Locate the cell with the specified text and output its (X, Y) center coordinate. 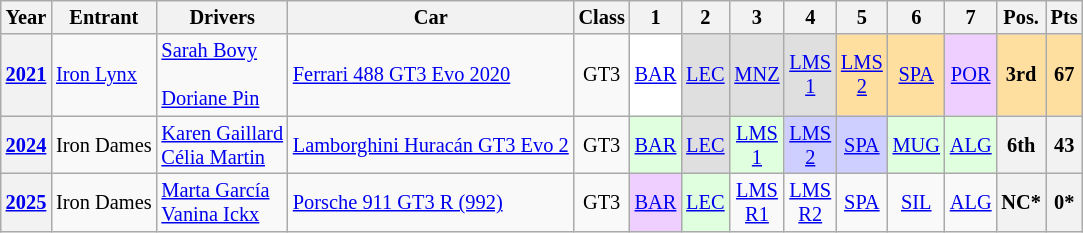
5 (862, 17)
1 (656, 17)
2025 (26, 202)
Lamborghini Huracán GT3 Evo 2 (431, 145)
Entrant (104, 17)
Ferrari 488 GT3 Evo 2020 (431, 75)
Pts (1064, 17)
3 (756, 17)
43 (1064, 145)
POR (971, 75)
MNZ (756, 75)
2024 (26, 145)
2 (705, 17)
LMSR1 (756, 202)
3rd (1020, 75)
Iron Lynx (104, 75)
6 (916, 17)
Pos. (1020, 17)
6th (1020, 145)
Marta García Vanina Ickx (222, 202)
2021 (26, 75)
Year (26, 17)
Car (431, 17)
NC* (1020, 202)
Drivers (222, 17)
7 (971, 17)
Class (602, 17)
Porsche 911 GT3 R (992) (431, 202)
SIL (916, 202)
67 (1064, 75)
Sarah Bovy Doriane Pin (222, 75)
MUG (916, 145)
4 (810, 17)
Karen Gaillard Célia Martin (222, 145)
0* (1064, 202)
LMSR2 (810, 202)
